Return the (x, y) coordinate for the center point of the cell that contains the specified text.  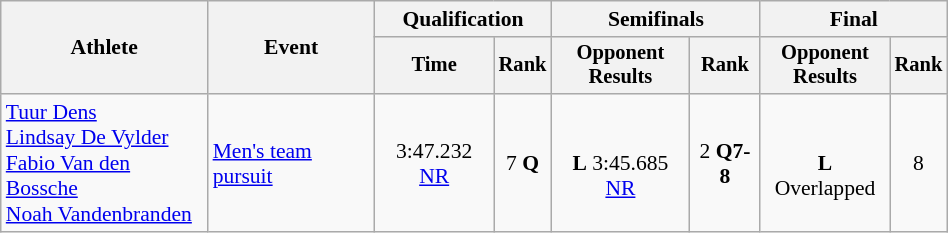
Semifinals (656, 19)
Tuur DensLindsay De VylderFabio Van den BosscheNoah Vandenbranden (104, 163)
L Overlapped (824, 163)
Final (854, 19)
Event (292, 48)
2 Q7-8 (726, 163)
7 Q (523, 163)
Qualification (464, 19)
Men's team pursuit (292, 163)
Athlete (104, 48)
3:47.232 NR (434, 163)
8 (919, 163)
L 3:45.685 NR (620, 163)
Time (434, 66)
